Locate the cell with the specified text and output its (X, Y) center coordinate. 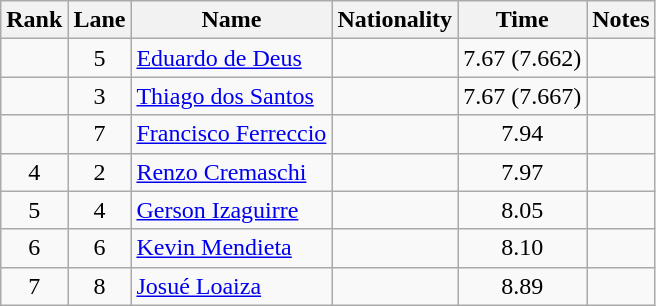
8.10 (522, 248)
Francisco Ferreccio (232, 134)
2 (100, 172)
Kevin Mendieta (232, 248)
Name (232, 20)
8.05 (522, 210)
Notes (621, 20)
7.67 (7.662) (522, 58)
7.67 (7.667) (522, 96)
Josué Loaiza (232, 286)
7.94 (522, 134)
Renzo Cremaschi (232, 172)
3 (100, 96)
Rank (34, 20)
7.97 (522, 172)
Eduardo de Deus (232, 58)
Thiago dos Santos (232, 96)
Lane (100, 20)
Gerson Izaguirre (232, 210)
8 (100, 286)
8.89 (522, 286)
Nationality (395, 20)
Time (522, 20)
